Return [x, y] of the center of cell containing provided text 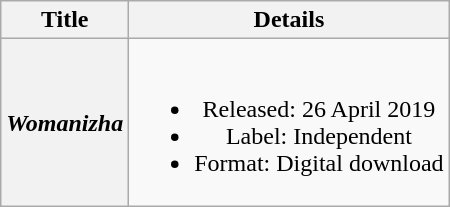
Details [289, 20]
Title [65, 20]
Womanizha [65, 122]
Released: 26 April 2019Label: IndependentFormat: Digital download [289, 122]
